Scan for the cell matching the given text and deliver its [x, y] coordinate at center. 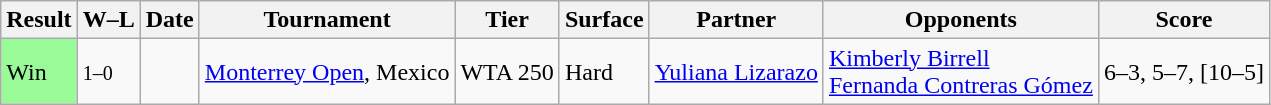
Monterrey Open, Mexico [327, 72]
Yuliana Lizarazo [736, 72]
Surface [604, 20]
Tier [507, 20]
Opponents [960, 20]
Hard [604, 72]
Result [39, 20]
Score [1184, 20]
Win [39, 72]
Date [170, 20]
Kimberly Birrell Fernanda Contreras Gómez [960, 72]
Partner [736, 20]
1–0 [108, 72]
WTA 250 [507, 72]
W–L [108, 20]
6–3, 5–7, [10–5] [1184, 72]
Tournament [327, 20]
